Output the [X, Y] coordinate of the center of the cell containing the given text.  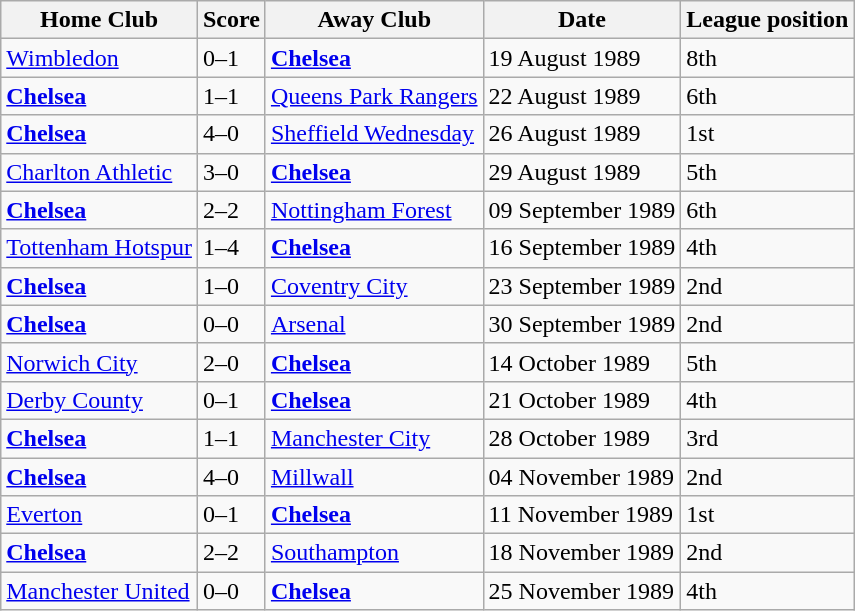
Sheffield Wednesday [374, 134]
Score [231, 20]
Wimbledon [100, 58]
Away Club [374, 20]
30 September 1989 [582, 324]
Date [582, 20]
11 November 1989 [582, 515]
21 October 1989 [582, 400]
3rd [768, 438]
Norwich City [100, 362]
09 September 1989 [582, 210]
Queens Park Rangers [374, 96]
23 September 1989 [582, 286]
Coventry City [374, 286]
1–4 [231, 248]
Arsenal [374, 324]
Charlton Athletic [100, 172]
Everton [100, 515]
Nottingham Forest [374, 210]
22 August 1989 [582, 96]
Derby County [100, 400]
26 August 1989 [582, 134]
Manchester United [100, 591]
2–0 [231, 362]
Manchester City [374, 438]
25 November 1989 [582, 591]
Millwall [374, 477]
04 November 1989 [582, 477]
16 September 1989 [582, 248]
8th [768, 58]
19 August 1989 [582, 58]
Southampton [374, 553]
3–0 [231, 172]
Home Club [100, 20]
28 October 1989 [582, 438]
Tottenham Hotspur [100, 248]
29 August 1989 [582, 172]
18 November 1989 [582, 553]
League position [768, 20]
1–0 [231, 286]
14 October 1989 [582, 362]
